Extract the (X, Y) coordinate from the center of the cell holding the provided text.  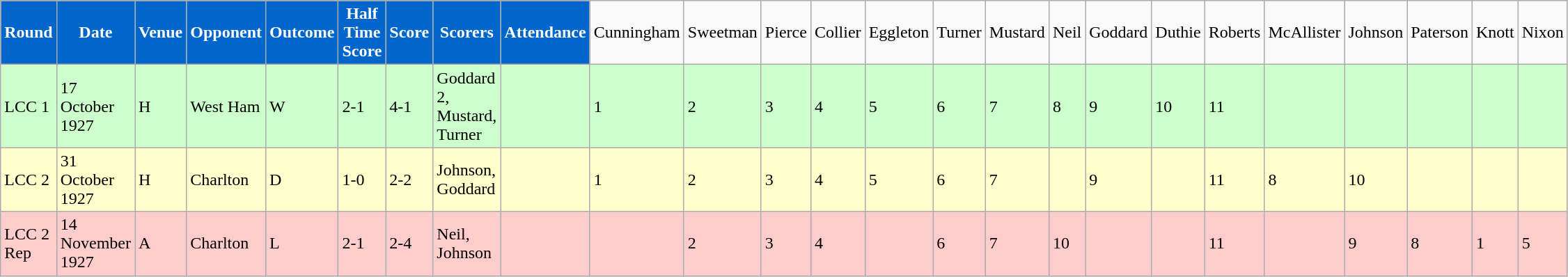
14 November 1927 (95, 244)
Sweetman (723, 33)
Mustard (1017, 33)
Collier (838, 33)
Turner (959, 33)
Eggleton (899, 33)
LCC 1 (29, 106)
Roberts (1234, 33)
2-4 (409, 244)
A (161, 244)
Scorers (467, 33)
31 October 1927 (95, 180)
W (302, 106)
Paterson (1440, 33)
McAllister (1305, 33)
17 October 1927 (95, 106)
Johnson (1376, 33)
Nixon (1543, 33)
Knott (1495, 33)
Outcome (302, 33)
Venue (161, 33)
Goddard 2, Mustard, Turner (467, 106)
L (302, 244)
Johnson, Goddard (467, 180)
Score (409, 33)
Round (29, 33)
Pierce (785, 33)
LCC 2 (29, 180)
Opponent (226, 33)
Cunningham (636, 33)
Goddard (1118, 33)
Attendance (545, 33)
2-2 (409, 180)
Duthie (1178, 33)
D (302, 180)
Date (95, 33)
Half Time Score (362, 33)
Neil, Johnson (467, 244)
4-1 (409, 106)
West Ham (226, 106)
Neil (1067, 33)
1-0 (362, 180)
LCC 2 Rep (29, 244)
